Identify which cell holds the provided text, then report its [x, y] central coordinate. 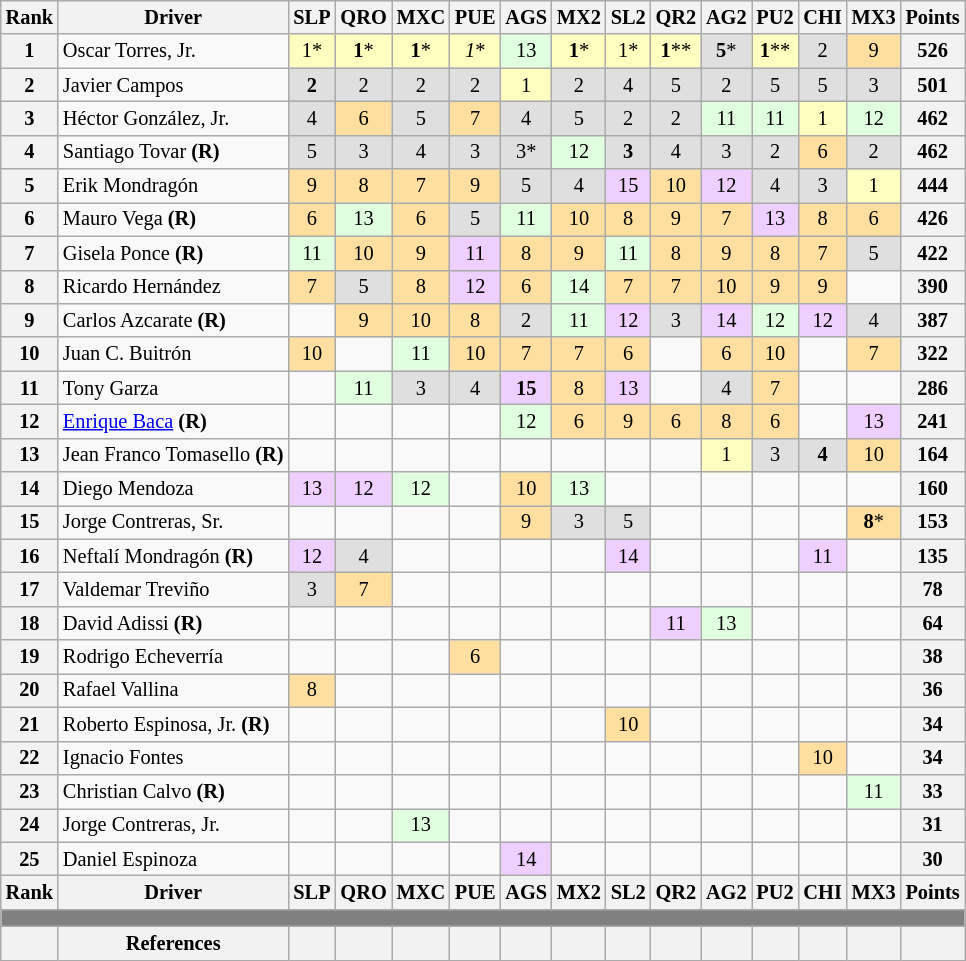
135 [933, 556]
Oscar Torres, Jr. [173, 51]
Rafael Vallina [173, 690]
164 [933, 455]
Neftalí Mondragón (R) [173, 556]
18 [30, 623]
Diego Mendoza [173, 489]
33 [933, 791]
322 [933, 354]
501 [933, 85]
153 [933, 522]
36 [933, 690]
Santiago Tovar (R) [173, 152]
22 [30, 758]
444 [933, 186]
241 [933, 421]
Gisela Ponce (R) [173, 253]
Enrique Baca (R) [173, 421]
23 [30, 791]
References [173, 943]
Ricardo Hernández [173, 287]
Ignacio Fontes [173, 758]
8* [874, 522]
Rodrigo Echeverría [173, 657]
5* [726, 51]
Carlos Azcarate (R) [173, 320]
160 [933, 489]
17 [30, 589]
25 [30, 859]
31 [933, 825]
Valdemar Treviño [173, 589]
Tony Garza [173, 388]
390 [933, 287]
64 [933, 623]
Jorge Contreras, Jr. [173, 825]
Javier Campos [173, 85]
24 [30, 825]
Jorge Contreras, Sr. [173, 522]
Héctor González, Jr. [173, 118]
Christian Calvo (R) [173, 791]
38 [933, 657]
Jean Franco Tomasello (R) [173, 455]
21 [30, 724]
387 [933, 320]
286 [933, 388]
Roberto Espinosa, Jr. (R) [173, 724]
422 [933, 253]
426 [933, 219]
Juan C. Buitrón [173, 354]
16 [30, 556]
78 [933, 589]
19 [30, 657]
526 [933, 51]
David Adissi (R) [173, 623]
Daniel Espinoza [173, 859]
3* [526, 152]
20 [30, 690]
Mauro Vega (R) [173, 219]
Erik Mondragón [173, 186]
30 [933, 859]
